Locate the cell with the specified text and output its [X, Y] center coordinate. 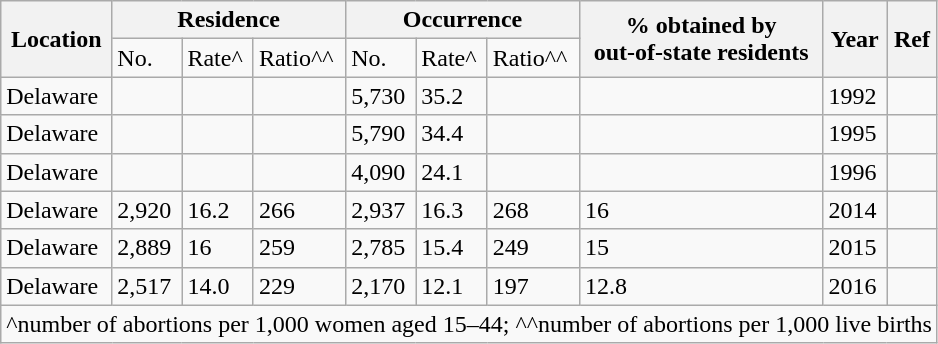
2,889 [147, 248]
2,785 [381, 248]
1996 [855, 172]
14.0 [218, 286]
Ref [912, 39]
15.4 [452, 248]
12.1 [452, 286]
34.4 [452, 134]
2,517 [147, 286]
16.3 [452, 210]
4,090 [381, 172]
35.2 [452, 96]
Occurrence [463, 20]
12.8 [701, 286]
2,170 [381, 286]
2,920 [147, 210]
249 [533, 248]
5,790 [381, 134]
Residence [229, 20]
2015 [855, 248]
1992 [855, 96]
15 [701, 248]
259 [299, 248]
229 [299, 286]
2016 [855, 286]
Year [855, 39]
^number of abortions per 1,000 women aged 15–44; ^^number of abortions per 1,000 live births [470, 324]
5,730 [381, 96]
16.2 [218, 210]
2,937 [381, 210]
Location [56, 39]
2014 [855, 210]
268 [533, 210]
1995 [855, 134]
% obtained byout-of-state residents [701, 39]
266 [299, 210]
197 [533, 286]
24.1 [452, 172]
